Locate the cell with the specified text and output its (X, Y) center coordinate. 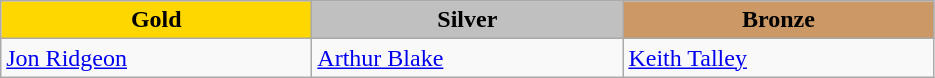
Jon Ridgeon (156, 58)
Arthur Blake (468, 58)
Keith Talley (778, 58)
Bronze (778, 20)
Gold (156, 20)
Silver (468, 20)
